Scan for the cell matching the given text and deliver its [x, y] coordinate at center. 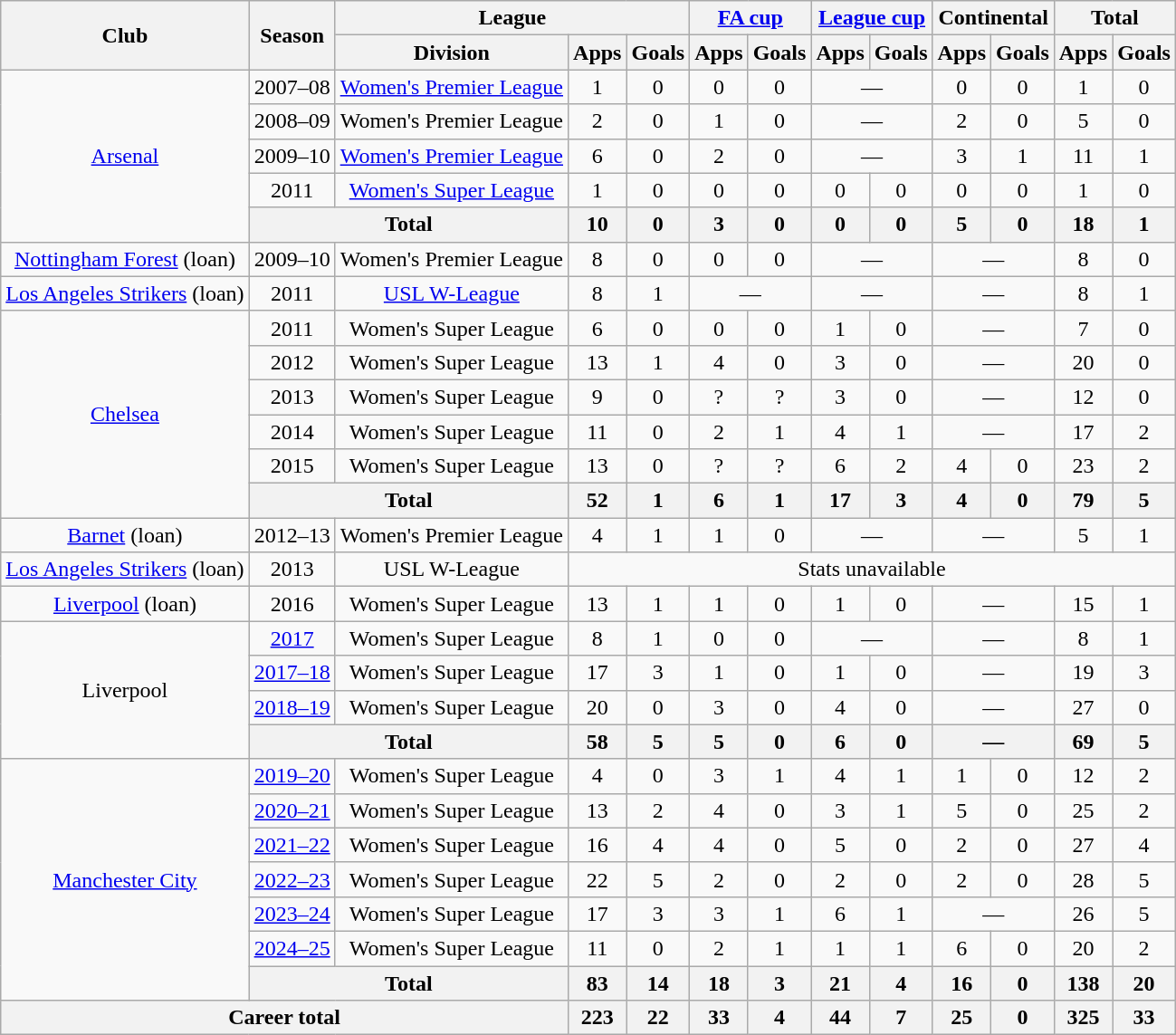
325 [1083, 1018]
79 [1083, 501]
58 [598, 742]
44 [840, 1018]
Club [125, 35]
2017–18 [292, 673]
138 [1083, 982]
2021–22 [292, 845]
2014 [292, 432]
Division [451, 53]
FA cup [751, 18]
Manchester City [125, 879]
52 [598, 501]
21 [840, 982]
19 [1083, 673]
Chelsea [125, 414]
2018–19 [292, 707]
2024–25 [292, 948]
14 [658, 982]
2019–20 [292, 776]
69 [1083, 742]
2022–23 [292, 879]
2017 [292, 638]
28 [1083, 879]
23 [1083, 466]
Nottingham Forest (loan) [125, 259]
2012 [292, 362]
Stats unavailable [873, 570]
2023–24 [292, 914]
Season [292, 35]
Continental [993, 18]
2016 [292, 604]
Barnet (loan) [125, 535]
Career total [284, 1018]
2008–09 [292, 121]
2020–21 [292, 810]
2012–13 [292, 535]
2015 [292, 466]
League [512, 18]
2007–08 [292, 87]
League cup [872, 18]
26 [1083, 914]
10 [598, 225]
223 [598, 1018]
Liverpool (loan) [125, 604]
15 [1083, 604]
Liverpool [125, 690]
Arsenal [125, 156]
83 [598, 982]
9 [598, 397]
